Determine the (X, Y) coordinate at the center of the cell enclosing the given text.  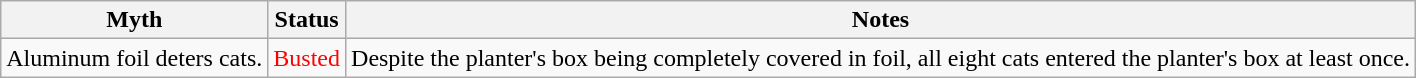
Busted (307, 58)
Despite the planter's box being completely covered in foil, all eight cats entered the planter's box at least once. (881, 58)
Notes (881, 20)
Myth (134, 20)
Status (307, 20)
Aluminum foil deters cats. (134, 58)
